For the text-containing cell, return its midpoint in [x, y] coordinate format. 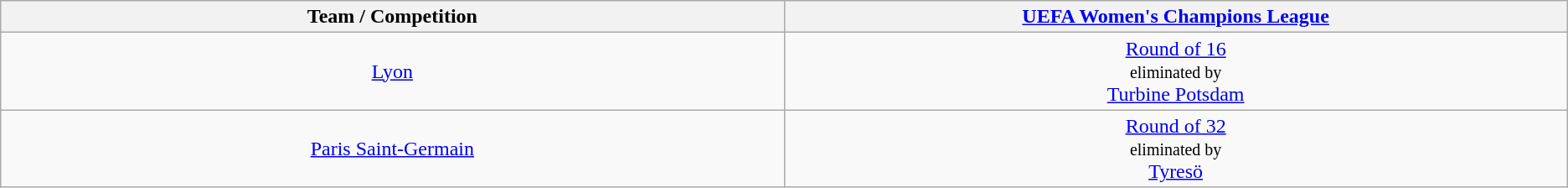
Lyon [392, 71]
Round of 16 eliminated by Turbine Potsdam [1176, 71]
Round of 32 eliminated by Tyresö [1176, 149]
Team / Competition [392, 17]
UEFA Women's Champions League [1176, 17]
Paris Saint-Germain [392, 149]
